Provide the [X, Y] coordinate of the cell's center where the given text is located.  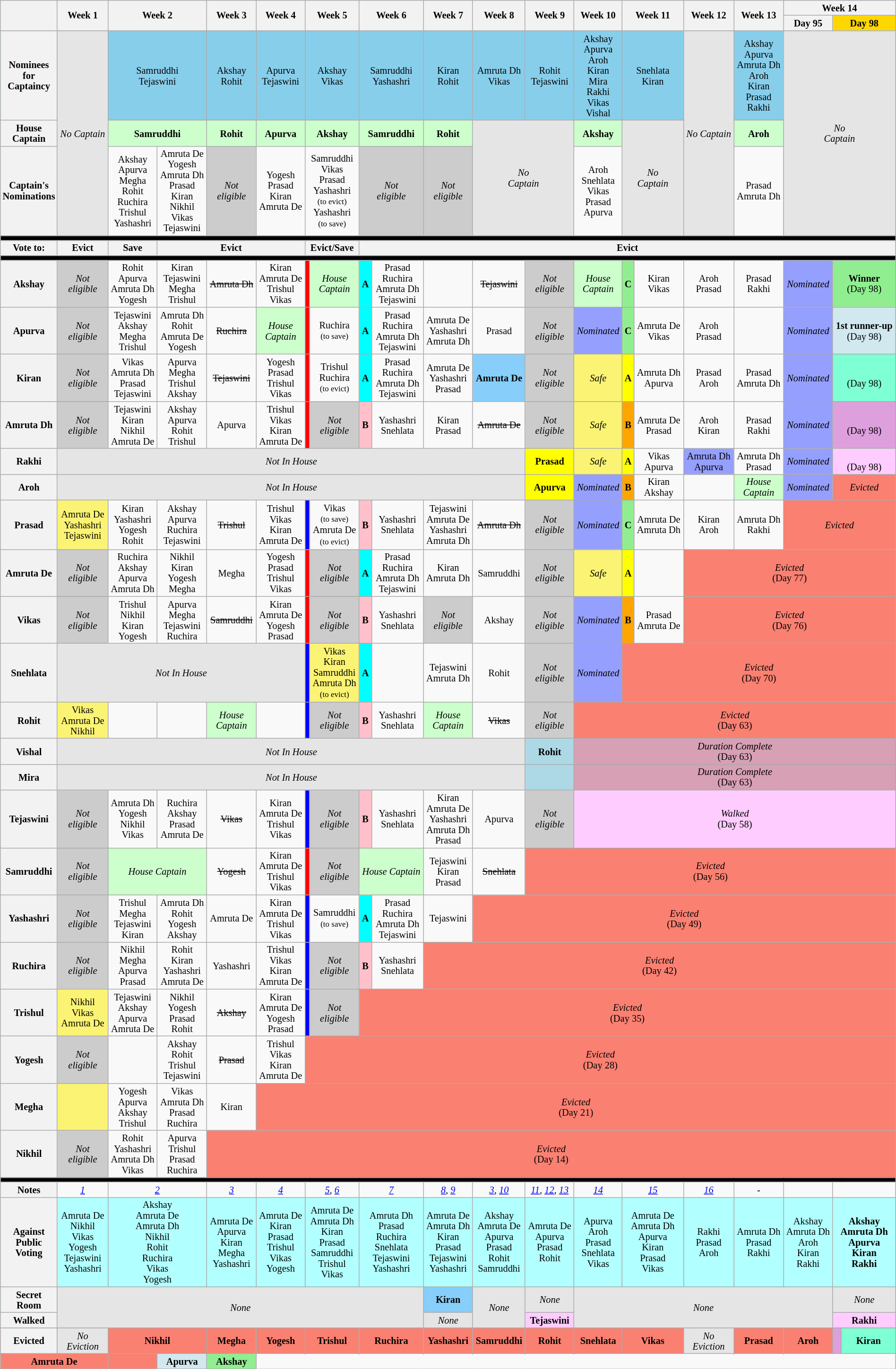
ApurvaTrishulPrasadRuchira [182, 1154]
Nominees forCaptaincy [29, 76]
Amruta DePrasad [659, 425]
KiranPrasad [448, 425]
VikasKiranSamruddhiAmruta Dh(to evict) [335, 673]
Evicted(Day 63) [735, 720]
ArohSnehlataVikasPrasadApurva [598, 191]
Samruddhi(to save) [335, 918]
KiranYashashriYogeshRohit [132, 525]
KiranAmruta Dh [448, 573]
Week 2 [157, 15]
3, 10 [499, 1189]
Amruta DeYashashriTejaswini [82, 525]
Week 1 [82, 15]
Evicted(Day 77) [789, 573]
TrishulMeghaTejaswiniKiran [132, 918]
RakhiPrasadAroh [709, 1242]
ApurvaMeghaTrishulAkshay [182, 378]
Evicted(Day 49) [684, 918]
TejaswiniAmruta DeYashashriAmruta Dh [448, 525]
AkshayApurvaMeghaRohitRuchiraTrishulYashashri [132, 191]
RuchiraAkshayApurvaAmruta Dh [132, 573]
Amruta DeAmruta DhApurvaKiranPrasadVikas [653, 1242]
Evicted(Day 14) [551, 1154]
RohitApurvaAmruta DhYogesh [132, 284]
Amruta DeApurvaPrasadRohit [549, 1242]
Week 6 [391, 15]
Akshay Amruta DhAroh KiranRakhi [808, 1242]
ApurvaTejaswini [281, 76]
AgainstPublicVoting [29, 1242]
Ruchira(to save) [335, 331]
ApurvaArohPrasadSnehlataVikas [598, 1242]
Week 3 [232, 15]
Evict/Save [332, 248]
Week 5 [332, 15]
16 [709, 1189]
Evicted(Day 28) [600, 1059]
NikhilVikasAmruta De [82, 1013]
AkshayApurvaArohKiranMiraRakhiVikasVishal [598, 76]
Week 9 [549, 15]
Captain'sNominations [29, 191]
Amruta DhYogeshNikhilVikas [132, 819]
11, 12, 13 [549, 1189]
Amruta DhRakhi [759, 525]
YogeshPrasadKiranAmruta De [281, 191]
KiranTejaswiniMeghaTrishul [182, 284]
TejaswiniKiranNikhilAmruta De [132, 425]
SamruddhiVikasPrasadYashashri(to evict)Yashashri(to save) [332, 191]
Week 7 [448, 15]
SamruddhiYashashri [391, 76]
AkshayApurvaRuchiraTejaswini [182, 525]
KiranAroh [709, 525]
VikasApurva [659, 461]
Day 95 [808, 23]
Amruta DeAmruta Dh [659, 525]
8, 9 [448, 1189]
Save [132, 248]
Amruta DeYashashriPrasad [448, 378]
KiranAmruta DeYashashriAmruta DhPrasad [448, 819]
Amruta DeApurvaKiranMeghaYashashri [232, 1242]
RohitTejaswini [549, 76]
7 [391, 1189]
Evicted(Day 76) [789, 620]
Amruta DhRohitAmruta DeYogesh [182, 331]
SnehlataKiran [653, 76]
YogeshApurvaAkshayTrishul [132, 1107]
Evicted(Day 42) [660, 965]
RuchiraAkshayPrasadAmruta De [182, 819]
KiranVikas [659, 284]
ApurvaMeghaTejaswiniRuchira [182, 620]
Week 12 [709, 15]
ArohKiran [709, 425]
AkshayRohit [232, 76]
Evicted(Day 56) [710, 871]
VikasAmruta DeNikhil [82, 720]
Amruta DhPrasadRakhi [759, 1242]
Week 4 [281, 15]
SecretRoom [29, 1300]
Notes [29, 1189]
Day 98 [864, 23]
Week 11 [653, 15]
KiranAkshay [659, 487]
5, 6 [332, 1189]
Mira [29, 777]
3 [232, 1189]
KiranRohit [448, 76]
AkshayApurvaAmruta DhArohKiranPrasadRakhi [759, 76]
14 [598, 1189]
TrishulNikhilKiranYogesh [132, 620]
Vishal [29, 751]
PrasadAroh [709, 378]
TejaswiniAkshayApurvaAmruta De [132, 1013]
Amruta DeKiranPrasadTrishulVikasYogesh [281, 1242]
Amruta DeAmruta DhKiranPrasadSamruddhiTrishulVikas [332, 1242]
NikhilYogeshPrasadRohit [182, 1013]
Walked(Day 58) [735, 819]
Week 8 [499, 15]
Week 10 [598, 15]
Evicted(Day 35) [628, 1013]
RohitKiranYashashriAmruta De [182, 965]
Amruta DhPrasadRuchiraSnehlataTejaswiniYashashri [391, 1242]
Walked [29, 1320]
TejaswiniAmruta Dh [448, 673]
Amruta DeNikhilVikasYogeshTejaswiniYashashri [82, 1242]
Evicted(Day 70) [759, 673]
AkshayVikas [332, 76]
VikasAmruta DhPrasadTejaswini [132, 378]
TrishulRuchira(to evict) [335, 378]
TejaswiniAkshayMeghaTrishul [132, 331]
NikhilMeghaApurvaPrasad [132, 965]
VikasAmruta DhPrasadRuchira [182, 1107]
1st runner-up(Day 98) [864, 331]
1 [82, 1189]
Week 13 [759, 15]
- [759, 1189]
Amruta DhRohitYogeshAkshay [182, 918]
AkshayAmruta DeApurvaPrasadRohitSamruddhi [499, 1242]
AkshayApurvaRohitTrishul [182, 425]
Evicted(Day 21) [576, 1107]
Amruta DeYashashriAmruta Dh [448, 331]
AkshayRohitTrishulTejaswini [182, 1059]
Winner(Day 98) [864, 284]
SamruddhiTejaswini [157, 76]
NikhilKiranYogeshMegha [182, 573]
Amruta DeYogeshAmruta DhPrasadKiranNikhilVikasTejaswini [182, 191]
Akshay Amruta DhApurvaKiranRakhi [864, 1242]
Amruta DeAmruta DhKiranPrasadTejaswiniYashashri [448, 1242]
Vikas(to save)Amruta De(to evict) [335, 525]
4 [281, 1189]
AkshayAmruta DeAmruta DhNikhilRohitRuchiraVikasYogesh [157, 1242]
Vote to: [29, 248]
15 [653, 1189]
Amruta DeVikas [659, 331]
2 [157, 1189]
Amruta DhVikas [499, 76]
RohitYashashriAmruta DhVikas [132, 1154]
Week 14 [840, 8]
TejaswiniKiranPrasad [448, 871]
PrasadAmruta De [659, 620]
Amruta DhPrasad [759, 461]
